Output the [X, Y] coordinate of the center of the cell containing the given text.  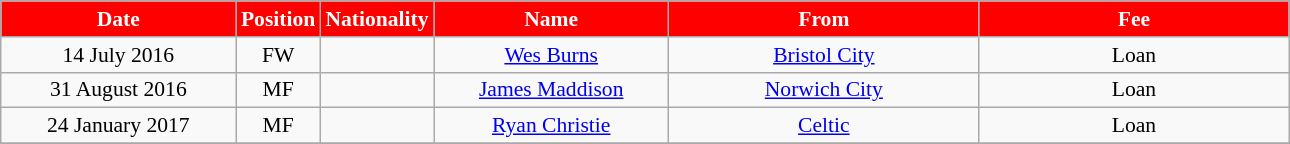
Ryan Christie [552, 126]
24 January 2017 [118, 126]
Date [118, 19]
Name [552, 19]
Celtic [824, 126]
Fee [1134, 19]
Norwich City [824, 90]
James Maddison [552, 90]
Nationality [376, 19]
14 July 2016 [118, 55]
FW [278, 55]
Bristol City [824, 55]
Wes Burns [552, 55]
From [824, 19]
Position [278, 19]
31 August 2016 [118, 90]
